Locate the cell with the specified text and output its (X, Y) center coordinate. 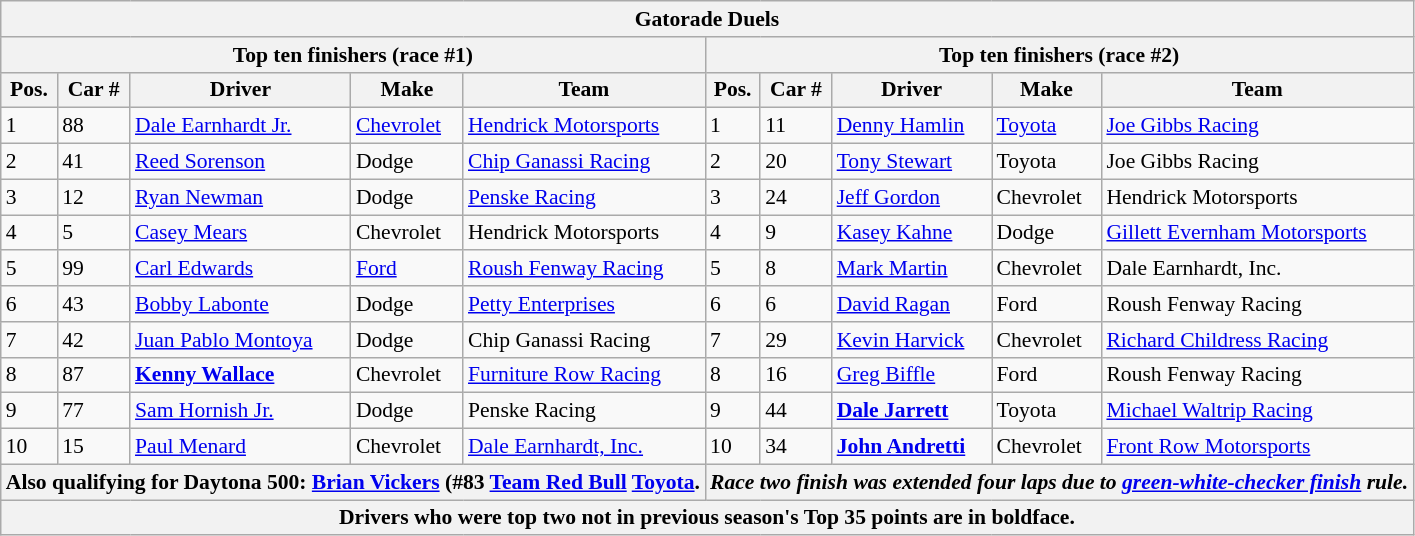
David Ragan (912, 304)
Ryan Newman (240, 197)
16 (796, 375)
44 (796, 411)
88 (94, 126)
Also qualifying for Daytona 500: Brian Vickers (#83 Team Red Bull Toyota. (353, 482)
Race two finish was extended four laps due to green-white-checker finish rule. (1059, 482)
41 (94, 162)
Kevin Harvick (912, 340)
99 (94, 269)
Kenny Wallace (240, 375)
Casey Mears (240, 233)
Petty Enterprises (584, 304)
Paul Menard (240, 447)
Top ten finishers (race #2) (1059, 55)
11 (796, 126)
Richard Childress Racing (1257, 340)
Dale Earnhardt Jr. (240, 126)
Gillett Evernham Motorsports (1257, 233)
42 (94, 340)
Greg Biffle (912, 375)
Mark Martin (912, 269)
Kasey Kahne (912, 233)
43 (94, 304)
Front Row Motorsports (1257, 447)
Dale Jarrett (912, 411)
Juan Pablo Montoya (240, 340)
87 (94, 375)
Reed Sorenson (240, 162)
Bobby Labonte (240, 304)
34 (796, 447)
Top ten finishers (race #1) (353, 55)
77 (94, 411)
24 (796, 197)
Carl Edwards (240, 269)
Sam Hornish Jr. (240, 411)
Drivers who were top two not in previous season's Top 35 points are in boldface. (707, 518)
Michael Waltrip Racing (1257, 411)
29 (796, 340)
John Andretti (912, 447)
20 (796, 162)
Jeff Gordon (912, 197)
Denny Hamlin (912, 126)
15 (94, 447)
Tony Stewart (912, 162)
Gatorade Duels (707, 19)
12 (94, 197)
Furniture Row Racing (584, 375)
